Extract the (x, y) coordinate from the center of the cell holding the provided text.  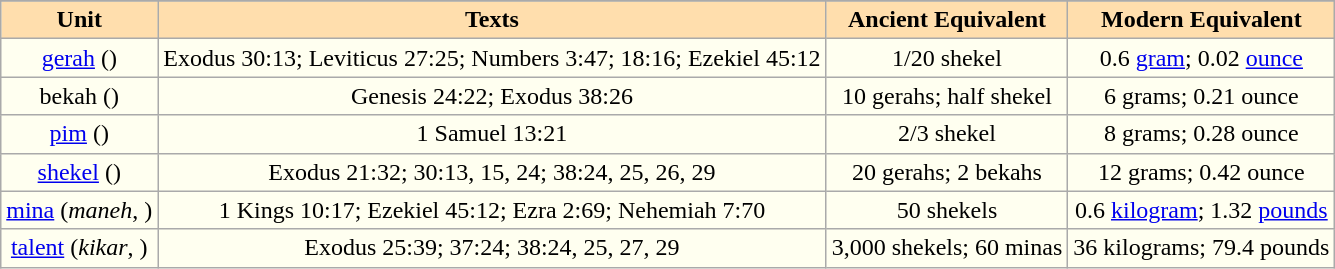
3,000 shekels; 60 minas (947, 248)
0.6 kilogram; 1.32 pounds (1202, 210)
Ancient Equivalent (947, 20)
Exodus 21:32; 30:13, 15, 24; 38:24, 25, 26, 29 (492, 172)
1/20 shekel (947, 58)
1 Samuel 13:21 (492, 134)
gerah () (80, 58)
Modern Equivalent (1202, 20)
20 gerahs; 2 bekahs (947, 172)
0.6 gram; 0.02 ounce (1202, 58)
1 Kings 10:17; Ezekiel 45:12; Ezra 2:69; Nehemiah 7:70 (492, 210)
2/3 shekel (947, 134)
12 grams; 0.42 ounce (1202, 172)
bekah () (80, 96)
6 grams; 0.21 ounce (1202, 96)
50 shekels (947, 210)
shekel () (80, 172)
Exodus 25:39; 37:24; 38:24, 25, 27, 29 (492, 248)
Genesis 24:22; Exodus 38:26 (492, 96)
Texts (492, 20)
Unit (80, 20)
Exodus 30:13; Leviticus 27:25; Numbers 3:47; 18:16; Ezekiel 45:12 (492, 58)
36 kilograms; 79.4 pounds (1202, 248)
pim () (80, 134)
talent (kikar, ) (80, 248)
10 gerahs; half shekel (947, 96)
8 grams; 0.28 ounce (1202, 134)
mina (maneh, ) (80, 210)
